Identify which cell holds the provided text, then report its [X, Y] central coordinate. 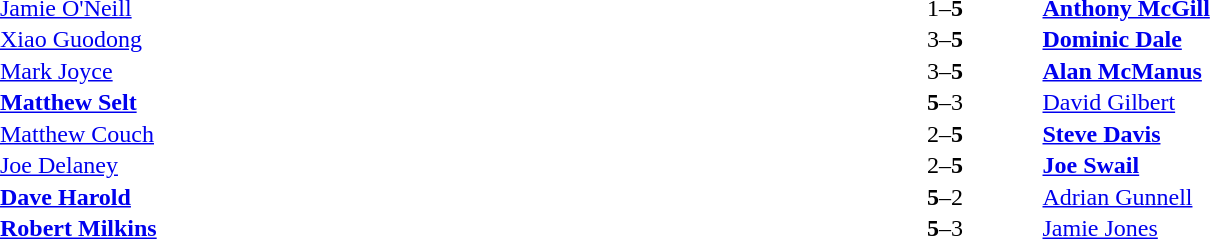
5–2 [944, 197]
5–3 [944, 103]
